Find where the given text appears and provide that cell's center as [X, Y] coordinate. 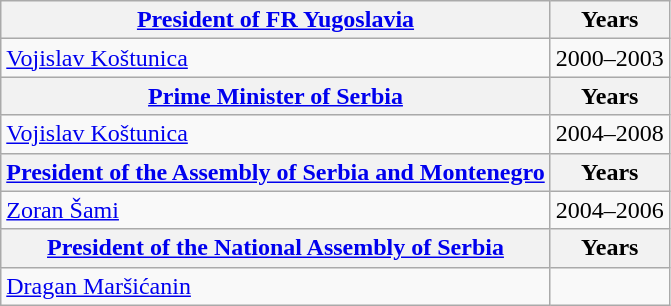
2000–2003 [610, 58]
President of FR Yugoslavia [276, 20]
President of the Assembly of Serbia and Montenegro [276, 172]
President of the National Assembly of Serbia [276, 248]
2004–2008 [610, 134]
Dragan Maršićanin [276, 286]
Prime Minister of Serbia [276, 96]
Zoran Šami [276, 210]
2004–2006 [610, 210]
